Pinpoint the cell where the given text exists, returning its [x, y] midpoint coordinate. 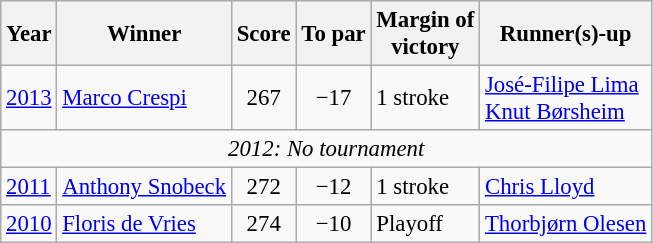
2012: No tournament [326, 149]
Year [29, 34]
Floris de Vries [144, 224]
272 [264, 187]
Anthony Snobeck [144, 187]
2013 [29, 98]
267 [264, 98]
Margin ofvictory [426, 34]
2010 [29, 224]
274 [264, 224]
Runner(s)-up [566, 34]
To par [334, 34]
Chris Lloyd [566, 187]
−10 [334, 224]
Marco Crespi [144, 98]
Score [264, 34]
−12 [334, 187]
−17 [334, 98]
Winner [144, 34]
Playoff [426, 224]
2011 [29, 187]
José-Filipe Lima Knut Børsheim [566, 98]
Thorbjørn Olesen [566, 224]
